Locate the cell with the specified text and output its (X, Y) center coordinate. 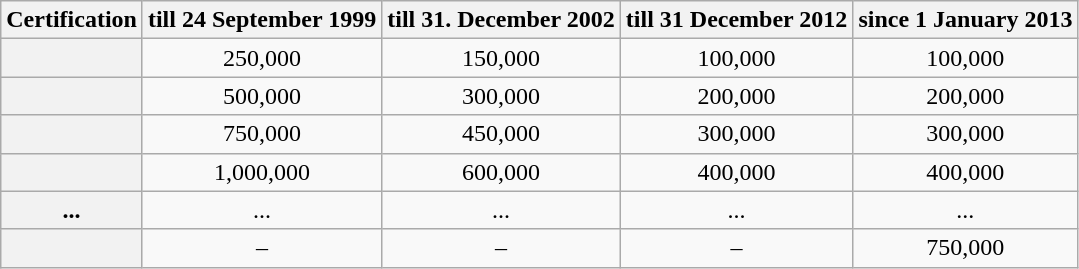
till 24 September 1999 (262, 20)
150,000 (502, 58)
450,000 (502, 134)
till 31. December 2002 (502, 20)
250,000 (262, 58)
till 31 December 2012 (736, 20)
Certification (72, 20)
1,000,000 (262, 172)
500,000 (262, 96)
600,000 (502, 172)
since 1 January 2013 (966, 20)
